From the cell containing the given text, extract its center point as [X, Y] coordinate. 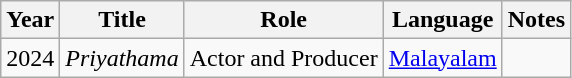
Language [442, 20]
2024 [30, 58]
Role [284, 20]
Actor and Producer [284, 58]
Notes [536, 20]
Malayalam [442, 58]
Year [30, 20]
Title [122, 20]
Priyathama [122, 58]
